Detect which cell encompasses the target text, then output its (x, y) center coordinate. 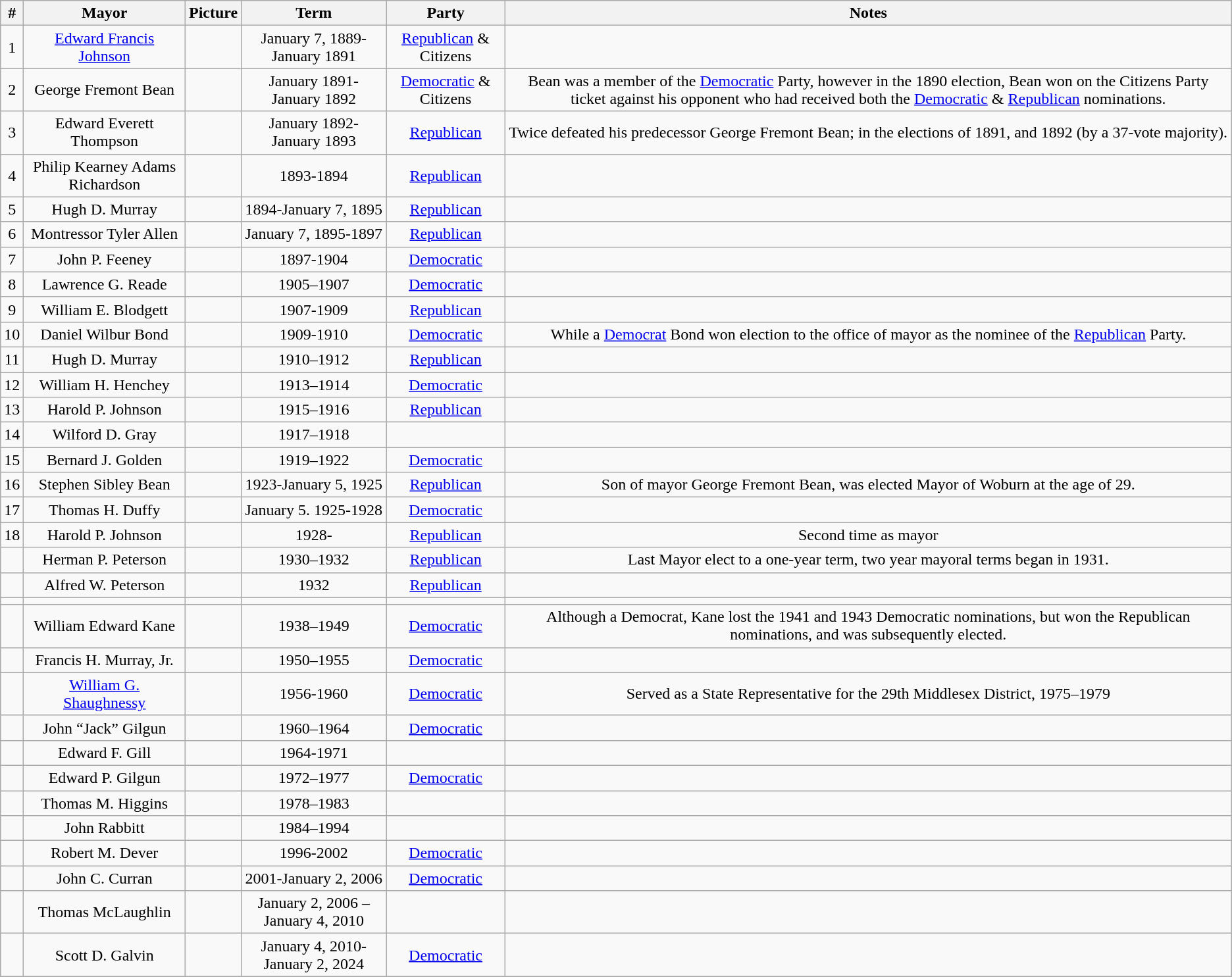
Twice defeated his predecessor George Fremont Bean; in the elections of 1891, and 1892 (by a 37-vote majority). (868, 133)
1910–1912 (314, 359)
1 (12, 47)
7 (12, 259)
1938–1949 (314, 626)
1960–1964 (314, 728)
Mayor (105, 13)
1972–1977 (314, 778)
Term (314, 13)
1915–1916 (314, 410)
Republican & Citizens (446, 47)
William H. Henchey (105, 385)
1984–1994 (314, 828)
18 (12, 535)
Last Mayor elect to a one-year term, two year mayoral terms began in 1931. (868, 560)
1909-1910 (314, 334)
Daniel Wilbur Bond (105, 334)
Notes (868, 13)
1956-1960 (314, 693)
Democratic & Citizens (446, 89)
William Edward Kane (105, 626)
Herman P. Peterson (105, 560)
14 (12, 435)
1978–1983 (314, 803)
1907-1909 (314, 309)
1932 (314, 585)
1913–1914 (314, 385)
January 7, 1895-1897 (314, 234)
Picture (213, 13)
January 7, 1889-January 1891 (314, 47)
1894-January 7, 1895 (314, 209)
Alfred W. Peterson (105, 585)
George Fremont Bean (105, 89)
1928- (314, 535)
Wilford D. Gray (105, 435)
4 (12, 175)
Son of mayor George Fremont Bean, was elected Mayor of Woburn at the age of 29. (868, 485)
Stephen Sibley Bean (105, 485)
Served as a State Representative for the 29th Middlesex District, 1975–1979 (868, 693)
Francis H. Murray, Jr. (105, 660)
Edward Everett Thompson (105, 133)
16 (12, 485)
1893-1894 (314, 175)
1897-1904 (314, 259)
1950–1955 (314, 660)
William G. Shaughnessy (105, 693)
Montressor Tyler Allen (105, 234)
2001-January 2, 2006 (314, 878)
8 (12, 284)
Scott D. Galvin (105, 955)
# (12, 13)
Edward Francis Johnson (105, 47)
1996-2002 (314, 853)
17 (12, 510)
Thomas M. Higgins (105, 803)
William E. Blodgett (105, 309)
6 (12, 234)
John “Jack” Gilgun (105, 728)
1917–1918 (314, 435)
Edward P. Gilgun (105, 778)
2 (12, 89)
1905–1907 (314, 284)
1964-1971 (314, 753)
January 1892-January 1893 (314, 133)
January 4, 2010- January 2, 2024 (314, 955)
Edward F. Gill (105, 753)
John Rabbitt (105, 828)
9 (12, 309)
January 1891-January 1892 (314, 89)
Second time as mayor (868, 535)
Party (446, 13)
1930–1932 (314, 560)
John P. Feeney (105, 259)
Thomas H. Duffy (105, 510)
January 2, 2006 – January 4, 2010 (314, 912)
10 (12, 334)
11 (12, 359)
3 (12, 133)
12 (12, 385)
Robert M. Dever (105, 853)
5 (12, 209)
January 5. 1925-1928 (314, 510)
Bernard J. Golden (105, 460)
Although a Democrat, Kane lost the 1941 and 1943 Democratic nominations, but won the Republican nominations, and was subsequently elected. (868, 626)
Thomas McLaughlin (105, 912)
15 (12, 460)
Lawrence G. Reade (105, 284)
1919–1922 (314, 460)
Philip Kearney Adams Richardson (105, 175)
John C. Curran (105, 878)
While a Democrat Bond won election to the office of mayor as the nominee of the Republican Party. (868, 334)
13 (12, 410)
1923-January 5, 1925 (314, 485)
